Extract the [x, y] coordinate from the center of the cell holding the provided text.  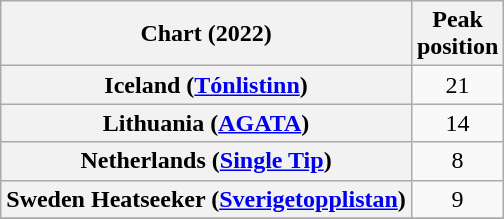
9 [457, 199]
Chart (2022) [206, 34]
Sweden Heatseeker (Sverigetopplistan) [206, 199]
Iceland (Tónlistinn) [206, 85]
Lithuania (AGATA) [206, 123]
Netherlands (Single Tip) [206, 161]
14 [457, 123]
8 [457, 161]
21 [457, 85]
Peakposition [457, 34]
